Determine the (x, y) coordinate at the center of the cell enclosing the given text.  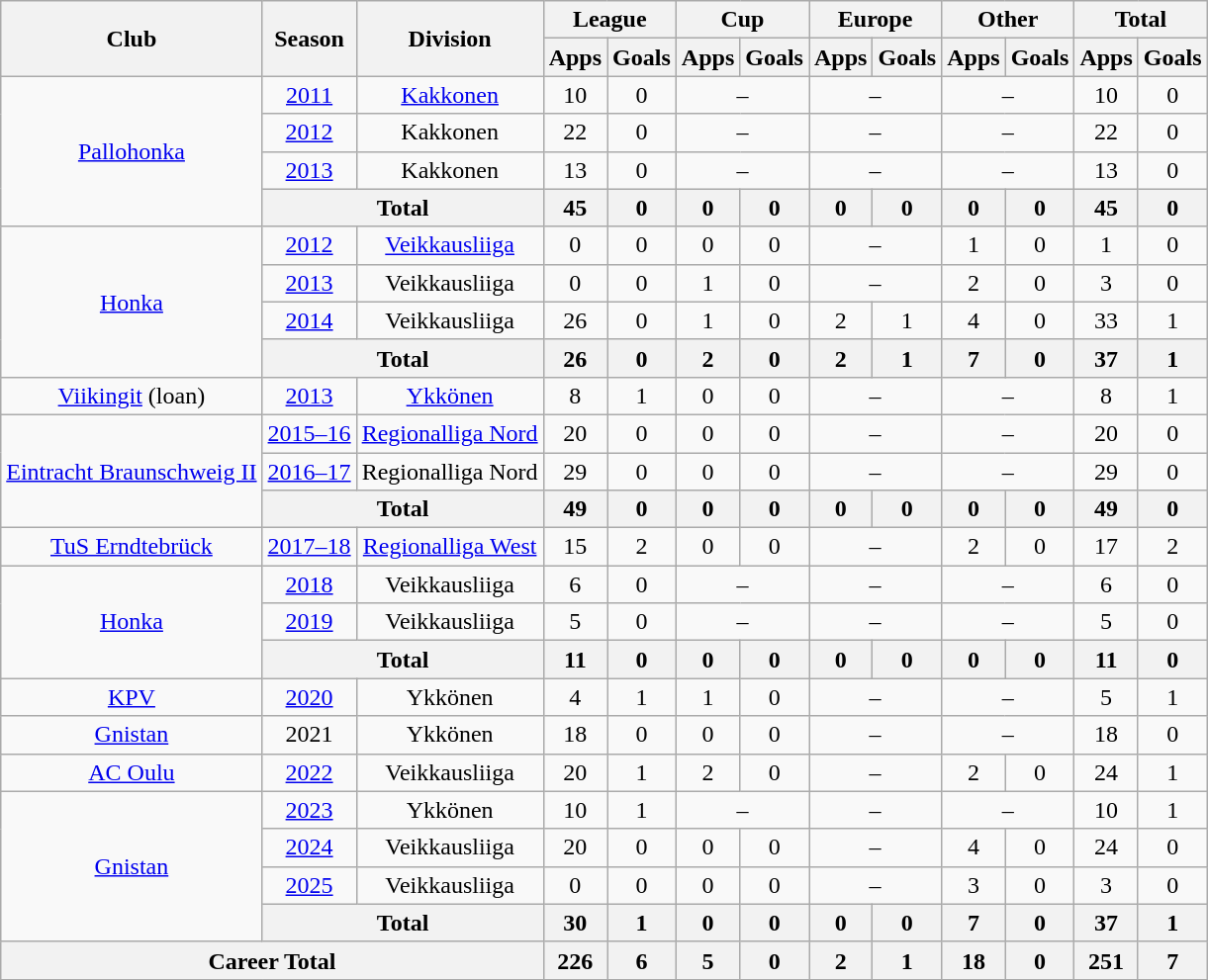
251 (1106, 960)
TuS Erndtebrück (132, 547)
33 (1106, 320)
2020 (309, 697)
2019 (309, 622)
Other (1008, 20)
2024 (309, 847)
2023 (309, 810)
2021 (309, 735)
17 (1106, 547)
2025 (309, 885)
Division (449, 39)
Cup (742, 20)
Season (309, 39)
2011 (309, 95)
Viikingit (loan) (132, 396)
KPV (132, 697)
Regionalliga West (449, 547)
Career Total (272, 960)
2016–17 (309, 472)
Europe (876, 20)
15 (575, 547)
2017–18 (309, 547)
League (609, 20)
2015–16 (309, 433)
2014 (309, 320)
Club (132, 39)
226 (575, 960)
30 (575, 923)
Pallohonka (132, 151)
Eintracht Braunschweig II (132, 471)
2018 (309, 584)
AC Oulu (132, 772)
2022 (309, 772)
